Output the [X, Y] coordinate of the center of the cell containing the given text.  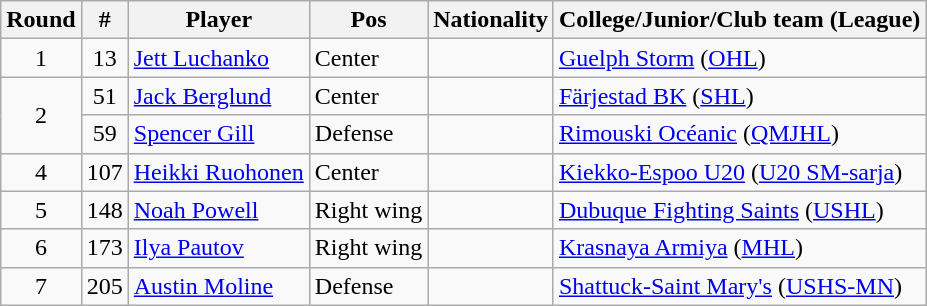
59 [104, 134]
6 [41, 248]
Krasnaya Armiya (MHL) [739, 248]
Austin Moline [218, 286]
1 [41, 58]
Spencer Gill [218, 134]
Jett Luchanko [218, 58]
# [104, 20]
Jack Berglund [218, 96]
Round [41, 20]
4 [41, 172]
Nationality [491, 20]
Färjestad BK (SHL) [739, 96]
Guelph Storm (OHL) [739, 58]
51 [104, 96]
173 [104, 248]
2 [41, 115]
Ilya Pautov [218, 248]
Player [218, 20]
205 [104, 286]
Pos [368, 20]
Rimouski Océanic (QMJHL) [739, 134]
College/Junior/Club team (League) [739, 20]
13 [104, 58]
Shattuck-Saint Mary's (USHS-MN) [739, 286]
Dubuque Fighting Saints (USHL) [739, 210]
Noah Powell [218, 210]
7 [41, 286]
Kiekko-Espoo U20 (U20 SM-sarja) [739, 172]
5 [41, 210]
107 [104, 172]
Heikki Ruohonen [218, 172]
148 [104, 210]
